Provide the [X, Y] coordinate of the cell's center where the given text is located.  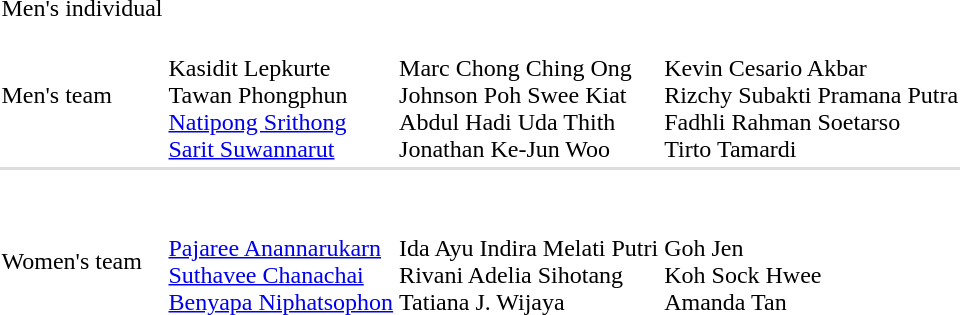
Kevin Cesario AkbarRizchy Subakti Pramana PutraFadhli Rahman SoetarsoTirto Tamardi [812, 95]
Men's team [82, 95]
Kasidit LepkurteTawan PhongphunNatipong SrithongSarit Suwannarut [281, 95]
Marc Chong Ching OngJohnson Poh Swee KiatAbdul Hadi Uda ThithJonathan Ke-Jun Woo [529, 95]
